Output the [X, Y] coordinate of the center of the cell containing the given text.  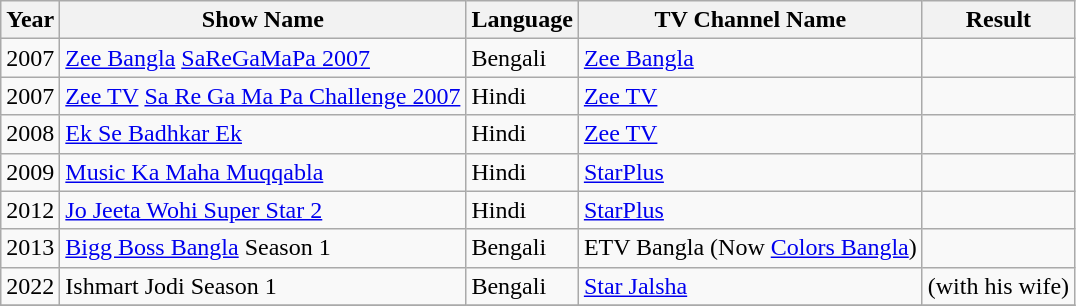
2013 [30, 248]
2012 [30, 210]
2009 [30, 172]
(with his wife) [998, 286]
Bigg Boss Bangla Season 1 [263, 248]
Zee TV Sa Re Ga Ma Pa Challenge 2007 [263, 96]
Show Name [263, 20]
Music Ka Maha Muqqabla [263, 172]
Star Jalsha [750, 286]
2022 [30, 286]
Jo Jeeta Wohi Super Star 2 [263, 210]
Zee Bangla SaReGaMaPa 2007 [263, 58]
TV Channel Name [750, 20]
Zee Bangla [750, 58]
Ek Se Badhkar Ek [263, 134]
2008 [30, 134]
Year [30, 20]
Ishmart Jodi Season 1 [263, 286]
Language [522, 20]
Result [998, 20]
ETV Bangla (Now Colors Bangla) [750, 248]
